Extract the (X, Y) coordinate from the center of the cell holding the provided text.  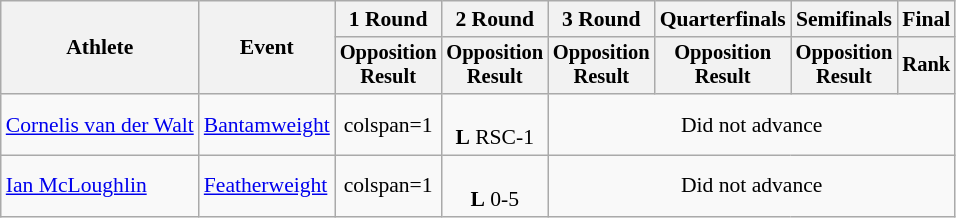
L 0-5 (494, 186)
Final (926, 19)
3 Round (602, 19)
Quarterfinals (723, 19)
2 Round (494, 19)
Rank (926, 66)
Cornelis van der Walt (100, 124)
1 Round (388, 19)
L RSC-1 (494, 124)
Athlete (100, 48)
Event (267, 48)
Semifinals (844, 19)
Bantamweight (267, 124)
Featherweight (267, 186)
Ian McLoughlin (100, 186)
